Pinpoint the cell where the given text exists, returning its [X, Y] midpoint coordinate. 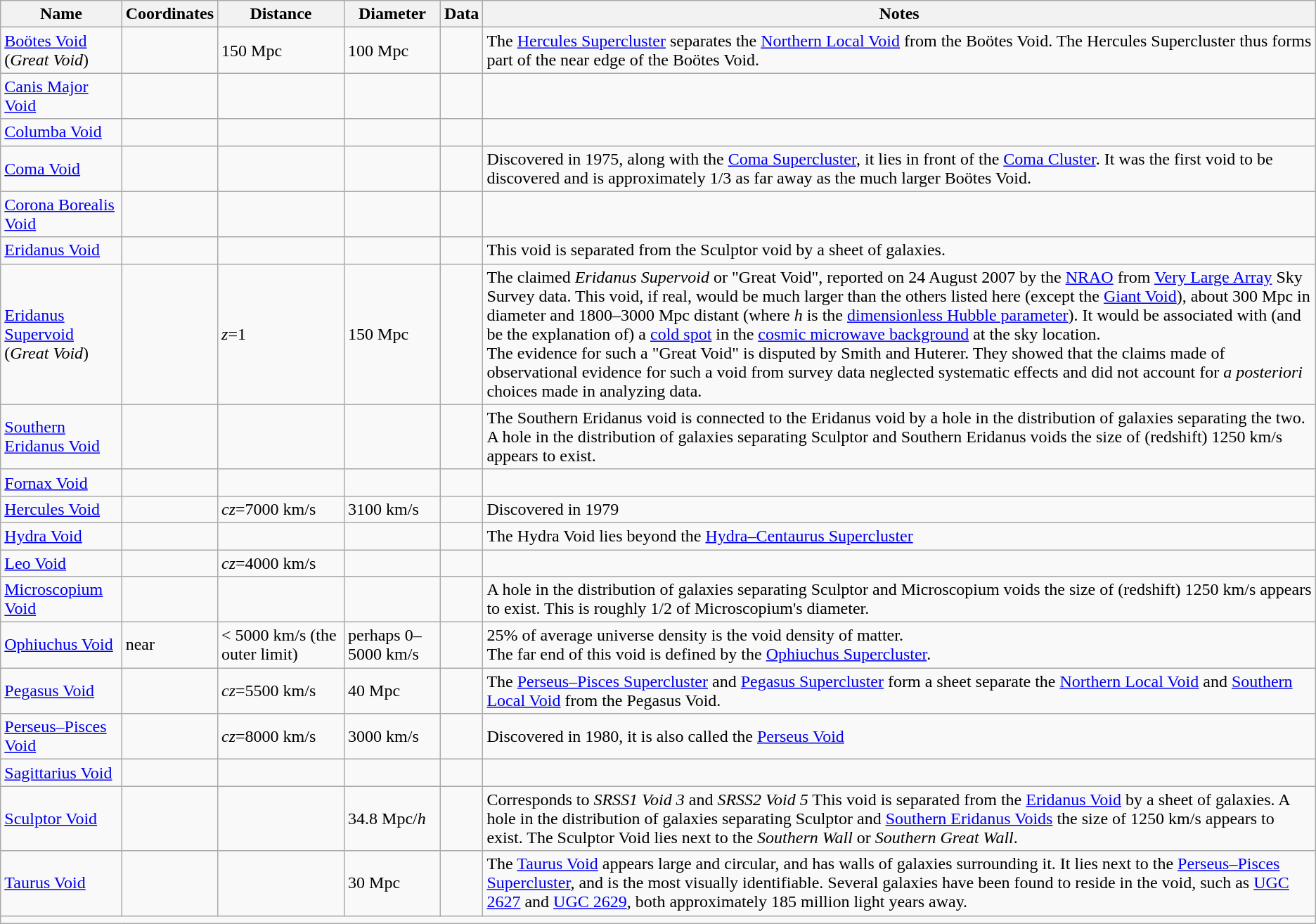
Eridanus Void [61, 250]
Leo Void [61, 563]
This void is separated from the Sculptor void by a sheet of galaxies. [899, 250]
cz=5500 km/s [281, 691]
Corona Borealis Void [61, 214]
near [169, 646]
40 Mpc [392, 691]
25% of average universe density is the void density of matter.The far end of this void is defined by the Ophiuchus Supercluster. [899, 646]
Hercules Void [61, 509]
cz=7000 km/s [281, 509]
Pegasus Void [61, 691]
Taurus Void [61, 883]
Discovered in 1979 [899, 509]
z=1 [281, 334]
Sculptor Void [61, 819]
Coordinates [169, 14]
30 Mpc [392, 883]
cz=8000 km/s [281, 737]
Diameter [392, 14]
The Hydra Void lies beyond the Hydra–Centaurus Supercluster [899, 536]
Data [461, 14]
Discovered in 1980, it is also called the Perseus Void [899, 737]
Hydra Void [61, 536]
100 Mpc [392, 51]
Columba Void [61, 132]
Coma Void [61, 169]
34.8 Mpc/h [392, 819]
< 5000 km/s (the outer limit) [281, 646]
perhaps 0–5000 km/s [392, 646]
Fornax Void [61, 482]
Perseus–Pisces Void [61, 737]
cz=4000 km/s [281, 563]
3100 km/s [392, 509]
Notes [899, 14]
Canis Major Void [61, 96]
3000 km/s [392, 737]
Southern Eridanus Void [61, 437]
Sagittarius Void [61, 773]
Name [61, 14]
Ophiuchus Void [61, 646]
Eridanus Supervoid (Great Void) [61, 334]
Microscopium Void [61, 599]
Distance [281, 14]
Boötes Void (Great Void) [61, 51]
The Perseus–Pisces Supercluster and Pegasus Supercluster form a sheet separate the Northern Local Void and Southern Local Void from the Pegasus Void. [899, 691]
